Identify which cell holds the provided text, then report its (x, y) central coordinate. 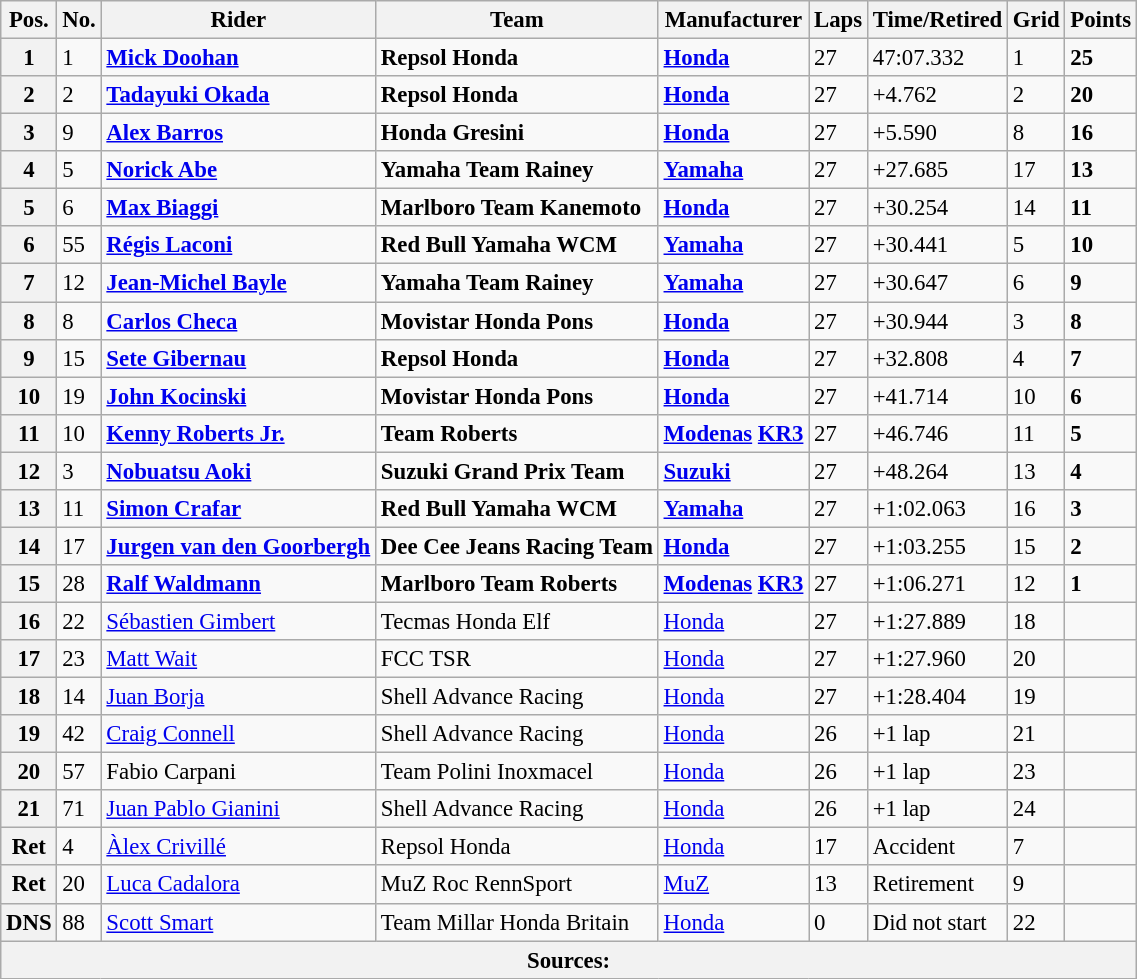
Accident (937, 847)
Nobuatsu Aoki (238, 471)
Norick Abe (238, 170)
+1:06.271 (937, 584)
Matt Wait (238, 659)
28 (79, 584)
Tecmas Honda Elf (518, 621)
25 (1100, 58)
MuZ Roc RennSport (518, 885)
Mick Doohan (238, 58)
+27.685 (937, 170)
42 (79, 734)
Régis Laconi (238, 245)
Fabio Carpani (238, 772)
55 (79, 245)
Retirement (937, 885)
Sete Gibernau (238, 358)
+1:27.960 (937, 659)
+30.647 (937, 283)
FCC TSR (518, 659)
0 (838, 922)
+1:28.404 (937, 697)
Laps (838, 20)
+30.944 (937, 321)
Alex Barros (238, 133)
Sébastien Gimbert (238, 621)
Jurgen van den Goorbergh (238, 546)
Craig Connell (238, 734)
24 (1036, 809)
Tadayuki Okada (238, 95)
Juan Borja (238, 697)
Dee Cee Jeans Racing Team (518, 546)
Team Roberts (518, 433)
Honda Gresini (518, 133)
Àlex Crivillé (238, 847)
Carlos Checa (238, 321)
MuZ (733, 885)
Team Polini Inoxmacel (518, 772)
Luca Cadalora (238, 885)
Suzuki (733, 471)
Manufacturer (733, 20)
+46.746 (937, 433)
Grid (1036, 20)
+32.808 (937, 358)
+1:02.063 (937, 509)
Max Biaggi (238, 208)
No. (79, 20)
Pos. (29, 20)
Simon Crafar (238, 509)
+30.441 (937, 245)
Points (1100, 20)
Juan Pablo Gianini (238, 809)
+4.762 (937, 95)
Sources: (569, 960)
+41.714 (937, 396)
DNS (29, 922)
+30.254 (937, 208)
Team (518, 20)
57 (79, 772)
Jean-Michel Bayle (238, 283)
+5.590 (937, 133)
+1:27.889 (937, 621)
Ralf Waldmann (238, 584)
88 (79, 922)
Scott Smart (238, 922)
71 (79, 809)
Rider (238, 20)
Kenny Roberts Jr. (238, 433)
Marlboro Team Roberts (518, 584)
Did not start (937, 922)
John Kocinski (238, 396)
Time/Retired (937, 20)
Suzuki Grand Prix Team (518, 471)
Marlboro Team Kanemoto (518, 208)
Team Millar Honda Britain (518, 922)
47:07.332 (937, 58)
+48.264 (937, 471)
+1:03.255 (937, 546)
